Locate the cell with the specified text and output its [x, y] center coordinate. 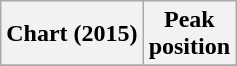
Chart (2015) [72, 34]
Peakposition [189, 34]
